Identify which cell holds the provided text, then report its [X, Y] central coordinate. 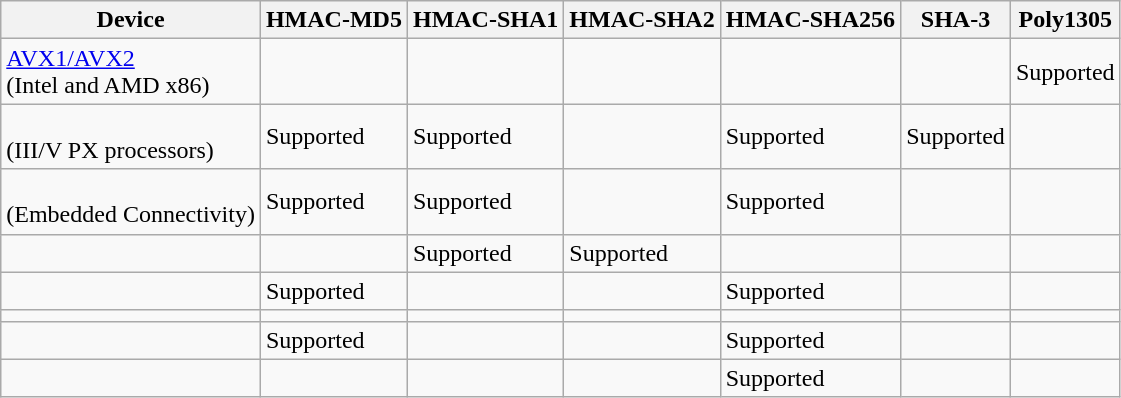
(Embedded Connectivity) [131, 202]
HMAC-MD5 [334, 20]
(III/V PX processors) [131, 136]
HMAC-SHA256 [810, 20]
Device [131, 20]
HMAC-SHA1 [485, 20]
SHA-3 [956, 20]
Poly1305 [1065, 20]
HMAC-SHA2 [642, 20]
AVX1/AVX2(Intel and AMD x86) [131, 72]
